For the text-containing cell, return its midpoint in (x, y) coordinate format. 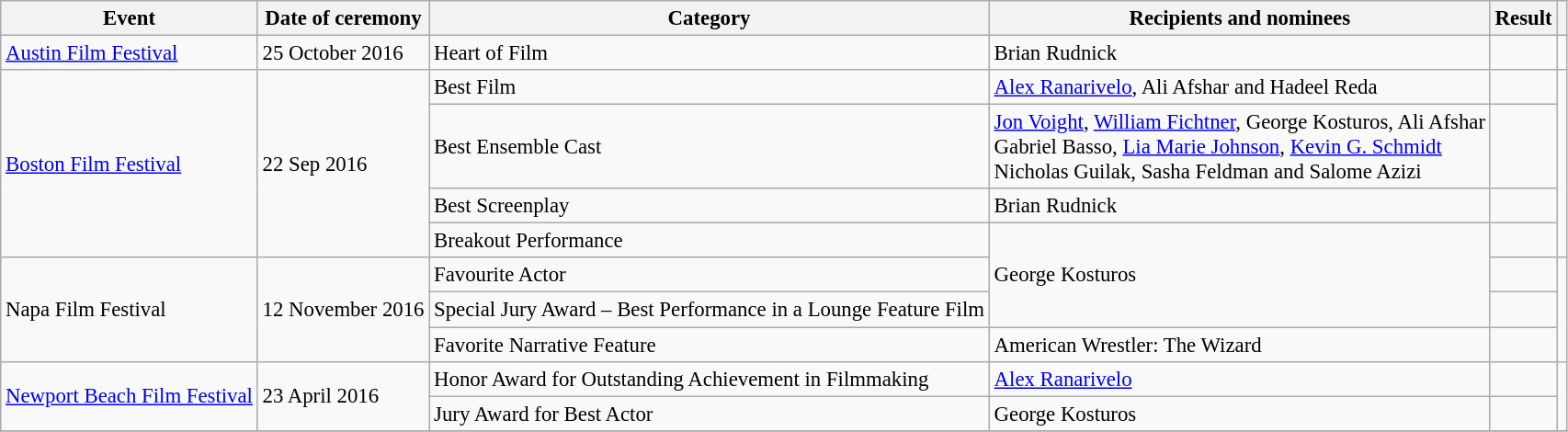
Honor Award for Outstanding Achievement in Filmmaking (710, 379)
Jury Award for Best Actor (710, 414)
12 November 2016 (343, 309)
Alex Ranarivelo, Ali Afshar and Hadeel Reda (1239, 87)
Category (710, 18)
23 April 2016 (343, 395)
22 Sep 2016 (343, 164)
Favorite Narrative Feature (710, 345)
Napa Film Festival (130, 309)
Alex Ranarivelo (1239, 379)
Austin Film Festival (130, 53)
Best Ensemble Cast (710, 147)
Recipients and nominees (1239, 18)
Favourite Actor (710, 275)
Heart of Film (710, 53)
Newport Beach Film Festival (130, 395)
Special Jury Award – Best Performance in a Lounge Feature Film (710, 310)
Boston Film Festival (130, 164)
Best Film (710, 87)
25 October 2016 (343, 53)
Breakout Performance (710, 241)
Date of ceremony (343, 18)
Event (130, 18)
Best Screenplay (710, 206)
American Wrestler: The Wizard (1239, 345)
Result (1524, 18)
